Return the [x, y] coordinate for the center point of the cell that contains the specified text.  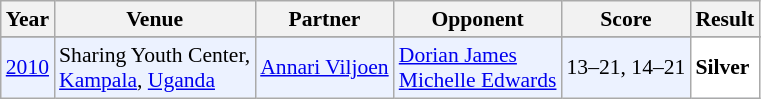
Venue [154, 19]
Annari Viljoen [324, 68]
Sharing Youth Center,Kampala, Uganda [154, 68]
Opponent [478, 19]
13–21, 14–21 [626, 68]
Year [28, 19]
2010 [28, 68]
Result [724, 19]
Score [626, 19]
Partner [324, 19]
Dorian James Michelle Edwards [478, 68]
Silver [724, 68]
